Determine the [X, Y] coordinate at the center of the cell enclosing the given text.  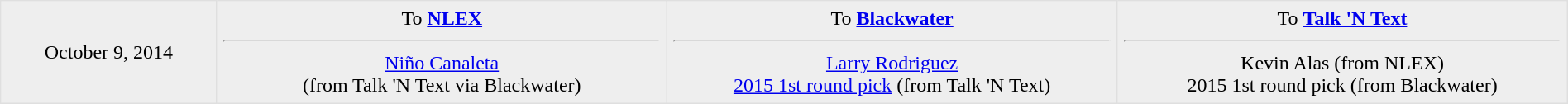
To Talk 'N TextKevin Alas (from NLEX)2015 1st round pick (from Blackwater) [1342, 52]
October 9, 2014 [109, 52]
To BlackwaterLarry Rodriguez 2015 1st round pick (from Talk 'N Text) [892, 52]
To NLEXNiño Canaleta(from Talk 'N Text via Blackwater) [442, 52]
